Detect which cell encompasses the target text, then output its (x, y) center coordinate. 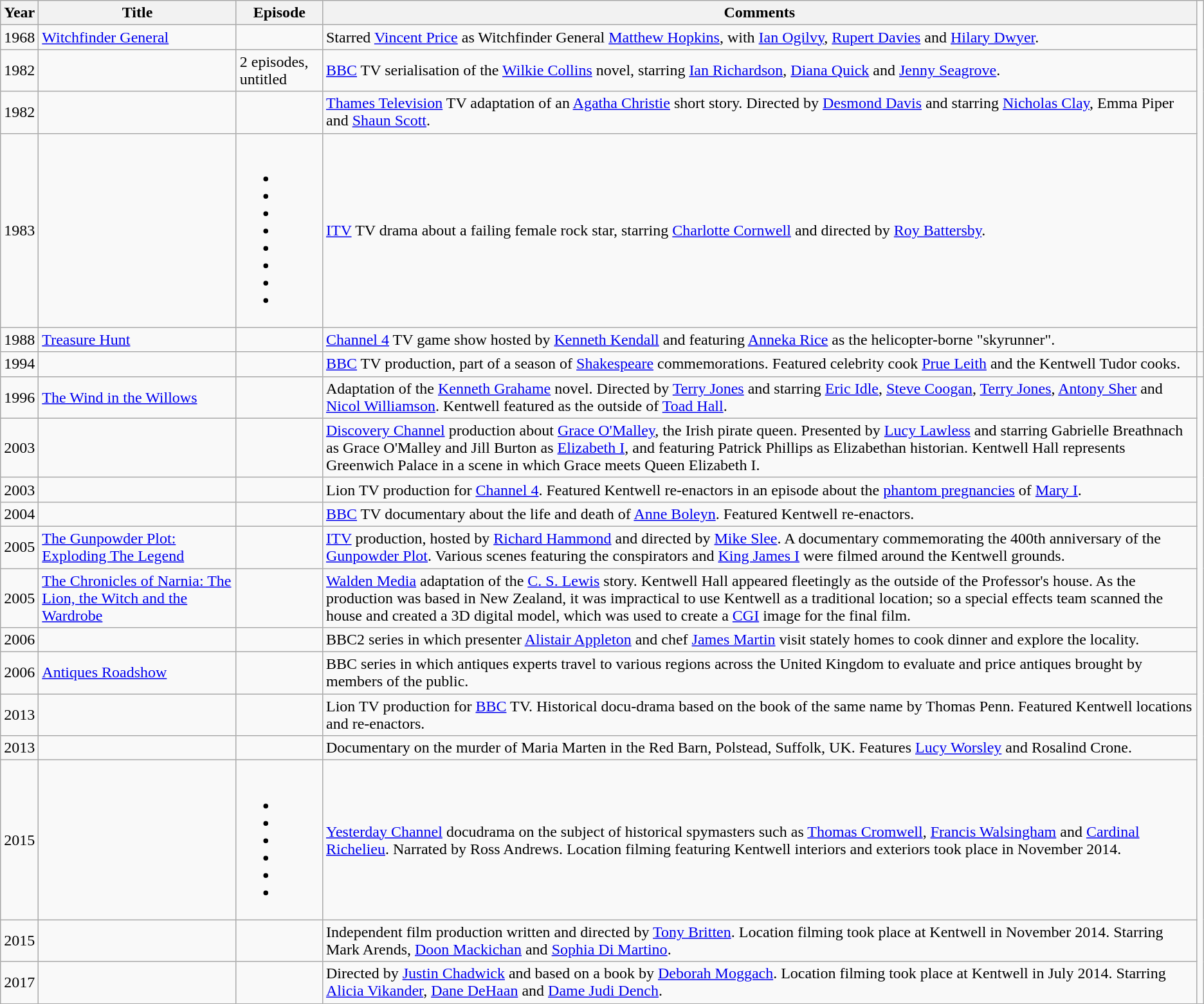
The Gunpowder Plot: Exploding The Legend (138, 547)
Channel 4 TV game show hosted by Kenneth Kendall and featuring Anneka Rice as the helicopter-borne "skyrunner". (759, 340)
Comments (759, 13)
BBC2 series in which presenter Alistair Appleton and chef James Martin visit stately homes to cook dinner and explore the locality. (759, 640)
Title (138, 13)
Lion TV production for Channel 4. Featured Kentwell re-enactors in an episode about the phantom pregnancies of Mary I. (759, 489)
BBC TV production, part of a season of Shakespeare commemorations. Featured celebrity cook Prue Leith and the Kentwell Tudor cooks. (759, 364)
Episode (279, 13)
The Wind in the Willows (138, 397)
ITV TV drama about a failing female rock star, starring Charlotte Cornwell and directed by Roy Battersby. (759, 230)
Witchfinder General (138, 37)
Starred Vincent Price as Witchfinder General Matthew Hopkins, with Ian Ogilvy, Rupert Davies and Hilary Dwyer. (759, 37)
Lion TV production for BBC TV. Historical docu-drama based on the book of the same name by Thomas Penn. Featured Kentwell locations and re-enactors. (759, 715)
The Chronicles of Narnia: The Lion, the Witch and the Wardrobe (138, 598)
Thames Television TV adaptation of an Agatha Christie short story. Directed by Desmond Davis and starring Nicholas Clay, Emma Piper and Shaun Scott. (759, 112)
1994 (19, 364)
1996 (19, 397)
2 episodes, untitled (279, 71)
2017 (19, 983)
BBC TV serialisation of the Wilkie Collins novel, starring Ian Richardson, Diana Quick and Jenny Seagrove. (759, 71)
Year (19, 13)
2004 (19, 514)
BBC TV documentary about the life and death of Anne Boleyn. Featured Kentwell re-enactors. (759, 514)
1988 (19, 340)
1983 (19, 230)
1968 (19, 37)
Antiques Roadshow (138, 673)
Documentary on the murder of Maria Marten in the Red Barn, Polstead, Suffolk, UK. Features Lucy Worsley and Rosalind Crone. (759, 748)
Treasure Hunt (138, 340)
